Detect which cell encompasses the target text, then output its [X, Y] center coordinate. 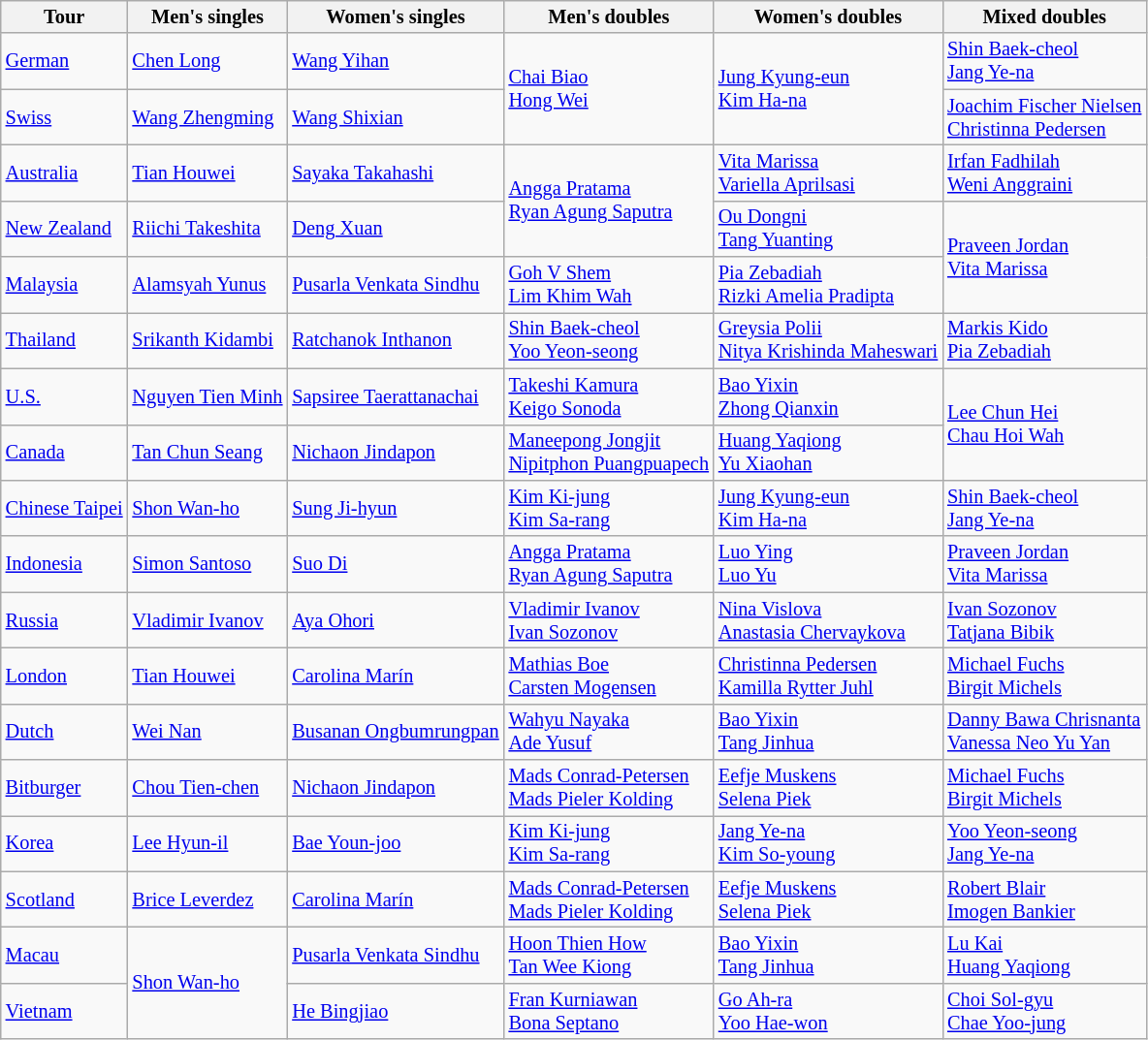
Busanan Ongbumrungpan [396, 732]
Go Ah-ra Yoo Hae-won [828, 1011]
Choi Sol-gyu Chae Yoo-jung [1044, 1011]
Wang Yihan [396, 61]
Yoo Yeon-seong Jang Ye-na [1044, 843]
Bitburger [64, 788]
Men's doubles [609, 16]
He Bingjiao [396, 1011]
Ou Dongni Tang Yuanting [828, 229]
Pia Zebadiah Rizki Amelia Pradipta [828, 285]
Vladimir Ivanov Ivan Sozonov [609, 620]
Wahyu Nayaka Ade Yusuf [609, 732]
Chen Long [207, 61]
Lee Hyun-il [207, 843]
Greysia Polii Nitya Krishinda Maheswari [828, 340]
Malaysia [64, 285]
Women's doubles [828, 16]
Mixed doubles [1044, 16]
Sayaka Takahashi [396, 173]
Sapsiree Taerattanachai [396, 396]
Indonesia [64, 564]
Thailand [64, 340]
Nguyen Tien Minh [207, 396]
Tour [64, 16]
Lu Kai Huang Yaqiong [1044, 955]
Bae Youn-joo [396, 843]
Nina Vislova Anastasia Chervaykova [828, 620]
Korea [64, 843]
Swiss [64, 117]
Suo Di [396, 564]
Dutch [64, 732]
Chou Tien-chen [207, 788]
Markis Kido Pia Zebadiah [1044, 340]
London [64, 676]
Huang Yaqiong Yu Xiaohan [828, 453]
Vita Marissa Variella Aprilsasi [828, 173]
Ivan Sozonov Tatjana Bibik [1044, 620]
Goh V Shem Lim Khim Wah [609, 285]
Tan Chun Seang [207, 453]
Maneepong Jongjit Nipitphon Puangpuapech [609, 453]
Chinese Taipei [64, 508]
Irfan Fadhilah Weni Anggraini [1044, 173]
Vietnam [64, 1011]
Scotland [64, 899]
Srikanth Kidambi [207, 340]
Deng Xuan [396, 229]
Danny Bawa Chrisnanta Vanessa Neo Yu Yan [1044, 732]
New Zealand [64, 229]
Luo Ying Luo Yu [828, 564]
Brice Leverdez [207, 899]
Takeshi Kamura Keigo Sonoda [609, 396]
Jang Ye-na Kim So-young [828, 843]
Alamsyah Yunus [207, 285]
Christinna Pedersen Kamilla Rytter Juhl [828, 676]
U.S. [64, 396]
German [64, 61]
Lee Chun Hei Chau Hoi Wah [1044, 425]
Australia [64, 173]
Macau [64, 955]
Wei Nan [207, 732]
Mathias Boe Carsten Mogensen [609, 676]
Canada [64, 453]
Shin Baek-cheol Yoo Yeon-seong [609, 340]
Sung Ji-hyun [396, 508]
Robert Blair Imogen Bankier [1044, 899]
Russia [64, 620]
Simon Santoso [207, 564]
Women's singles [396, 16]
Wang Zhengming [207, 117]
Vladimir Ivanov [207, 620]
Men's singles [207, 16]
Chai Biao Hong Wei [609, 89]
Joachim Fischer Nielsen Christinna Pedersen [1044, 117]
Fran Kurniawan Bona Septano [609, 1011]
Hoon Thien How Tan Wee Kiong [609, 955]
Aya Ohori [396, 620]
Riichi Takeshita [207, 229]
Wang Shixian [396, 117]
Bao Yixin Zhong Qianxin [828, 396]
Ratchanok Inthanon [396, 340]
